Capture the cell that displays the provided text and extract its [X, Y] central coordinate. 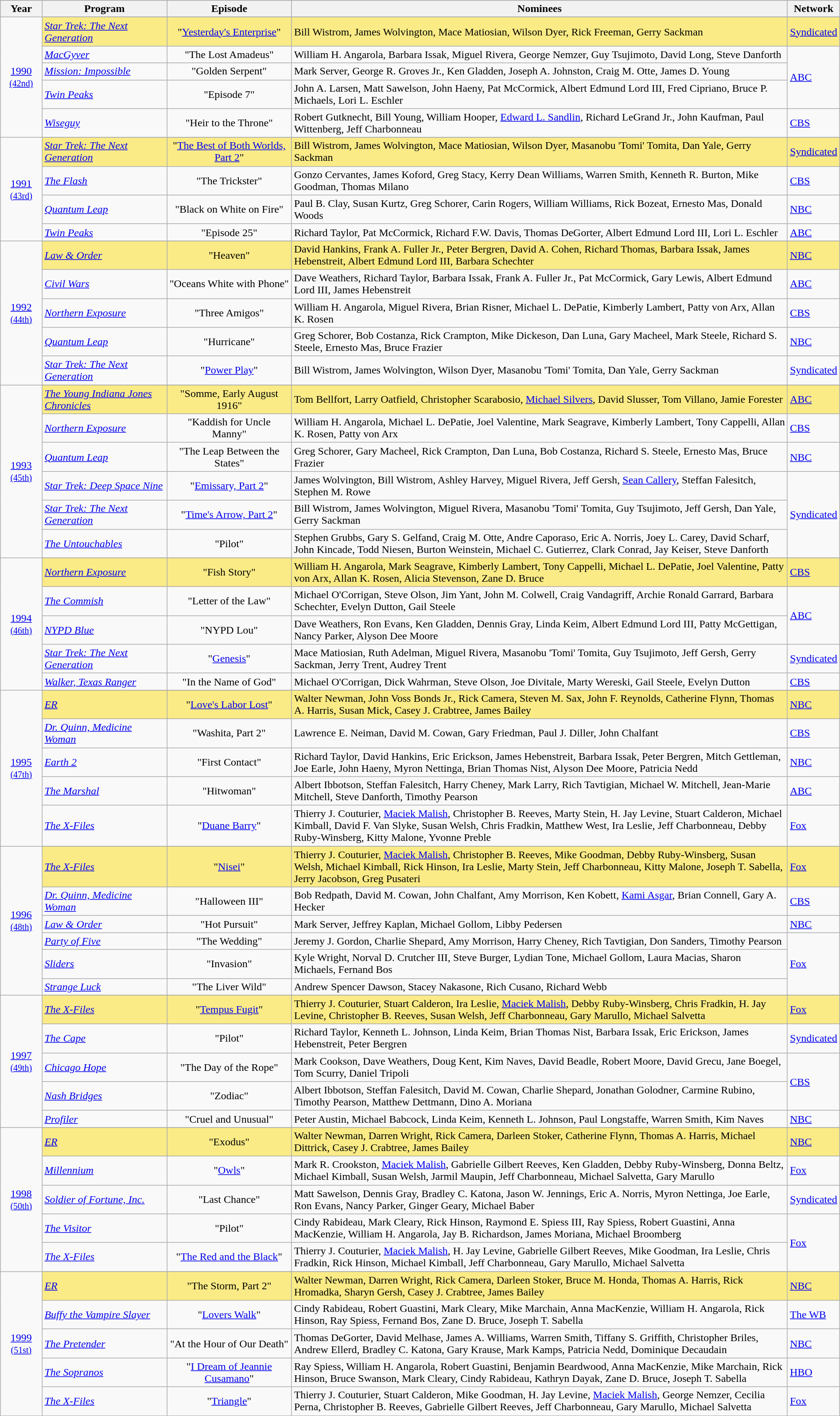
Strange Luck [105, 987]
"The Liver Wild" [229, 987]
Robert Gutknecht, Bill Young, William Hooper, Edward L. Sandlin, Richard LeGrand Jr., John Kaufman, Paul Wittenberg, Jeff Charbonneau [540, 123]
"The Lost Amadeus" [229, 54]
"Exodus" [229, 1141]
1994(46th) [21, 624]
Jeremy J. Gordon, Charlie Shepard, Amy Morrison, Harry Cheney, Rich Tavtigian, Don Sanders, Timothy Pearson [540, 941]
Michael O'Corrigan, Dick Wahrman, Steve Olson, Joe Divitale, Marty Wereski, Gail Steele, Evelyn Dutton [540, 681]
Nominees [540, 9]
"Washita, Part 2" [229, 733]
Buffy the Vampire Slayer [105, 1315]
The Visitor [105, 1228]
1992(44th) [21, 313]
1995(47th) [21, 768]
Dave Weathers, Ron Evans, Ken Gladden, Dennis Gray, Linda Keim, Albert Edmund Lord III, Patty McGettigan, Nancy Parker, Alyson Dee Moore [540, 630]
"The Storm, Part 2" [229, 1286]
"Time's Arrow, Part 2" [229, 515]
1991(43rd) [21, 189]
Sliders [105, 964]
"Episode 7" [229, 94]
"Love's Labor Lost" [229, 704]
Party of Five [105, 941]
Kyle Wright, Norval D. Crutcher III, Steve Burger, Lydian Tone, Michael Gollom, Laura Macias, Sharon Michaels, Fernand Bos [540, 964]
John A. Larsen, Matt Sawelson, John Haeny, Pat McCormick, Albert Edmund Lord III, Fred Cipriano, Bruce P. Michaels, Lori L. Eschler [540, 94]
HBO [813, 1373]
Andrew Spencer Dawson, Stacey Nakasone, Rich Cusano, Richard Webb [540, 987]
NYPD Blue [105, 630]
1999(51st) [21, 1343]
1998(50th) [21, 1199]
Year [21, 9]
Mace Matiosian, Ruth Adelman, Miguel Rivera, Masanobu 'Tomi' Tomita, Guy Tsujimoto, Jeff Gersh, Gerry Sackman, Jerry Trent, Audrey Trent [540, 658]
"At the Hour of Our Death" [229, 1343]
Wiseguy [105, 123]
The Commish [105, 601]
"Heir to the Throne" [229, 123]
"The Wedding" [229, 941]
"Golden Serpent" [229, 71]
"The Trickster" [229, 181]
Paul B. Clay, Susan Kurtz, Greg Schorer, Carin Rogers, William Williams, Rick Bozeat, Ernesto Mas, Donald Woods [540, 209]
"Emissary, Part 2" [229, 486]
Star Trek: Deep Space Nine [105, 486]
"Genesis" [229, 658]
Greg Schorer, Bob Costanza, Rick Crampton, Mike Dickeson, Dan Luna, Gary Macheel, Mark Steele, Richard S. Steele, Ernesto Mas, Bruce Frazier [540, 342]
Mission: Impossible [105, 71]
Walker, Texas Ranger [105, 681]
Earth 2 [105, 762]
Millennium [105, 1171]
"Zodiac" [229, 1096]
Peter Austin, Michael Babcock, Linda Keim, Kenneth L. Johnson, Paul Longstaffe, Warren Smith, Kim Naves [540, 1119]
The Untouchables [105, 543]
"Hot Pursuit" [229, 924]
1997(49th) [21, 1061]
"First Contact" [229, 762]
The Marshal [105, 791]
"In the Name of God" [229, 681]
"The Day of the Rope" [229, 1067]
The Sopranos [105, 1373]
"Duane Barry" [229, 826]
"Black on White on Fire" [229, 209]
The Pretender [105, 1343]
The WB [813, 1315]
"Hurricane" [229, 342]
Bob Redpath, David M. Cowan, John Chalfant, Amy Morrison, Ken Kobett, Kami Asgar, Brian Connell, Gary A. Hecker [540, 901]
"Kaddish for Uncle Manny" [229, 428]
Mark Server, Jeffrey Kaplan, Michael Gollom, Libby Pedersen [540, 924]
Richard Taylor, Pat McCormick, Richard F.W. Davis, Thomas DeGorter, Albert Edmund Lord III, Lori L. Eschler [540, 232]
Lawrence E. Neiman, David M. Cowan, Gary Friedman, Paul J. Diller, John Chalfant [540, 733]
MacGyver [105, 54]
"Heaven" [229, 255]
William H. Angarola, Barbara Issak, Miguel Rivera, George Nemzer, Guy Tsujimoto, David Long, Steve Danforth [540, 54]
Walter Newman, Darren Wright, Rick Camera, Darleen Stoker, Catherine Flynn, Thomas A. Harris, Michael Dittrick, Casey J. Crabtree, James Bailey [540, 1141]
"Tempus Fugit" [229, 1009]
1990(42nd) [21, 77]
"NYPD Lou" [229, 630]
Gonzo Cervantes, James Koford, Greg Stacy, Kerry Dean Williams, Warren Smith, Kenneth R. Burton, Mike Goodman, Thomas Milano [540, 181]
The Young Indiana Jones Chronicles [105, 400]
"Letter of the Law" [229, 601]
Episode [229, 9]
1993(45th) [21, 471]
"Nisei" [229, 867]
Richard Taylor, Kenneth L. Johnson, Linda Keim, Brian Thomas Nist, Barbara Issak, Eric Erickson, James Hebenstreit, Peter Bergren [540, 1039]
Bill Wistrom, James Wolvington, Wilson Dyer, Masanobu 'Tomi' Tomita, Dan Yale, Gerry Sackman [540, 370]
The Cape [105, 1039]
Dave Weathers, Richard Taylor, Barbara Issak, Frank A. Fuller Jr., Pat McCormick, Gary Lewis, Albert Edmund Lord III, James Hebenstreit [540, 284]
William H. Angarola, Miguel Rivera, Brian Risner, Michael L. DePatie, Kimberly Lambert, Patty von Arx, Allan K. Rosen [540, 313]
Civil Wars [105, 284]
William H. Angarola, Michael L. DePatie, Joel Valentine, Mark Seagrave, Kimberly Lambert, Tony Cappelli, Allan K. Rosen, Patty von Arx [540, 428]
"The Leap Between the States" [229, 457]
Bill Wistrom, James Wolvington, Mace Matiosian, Wilson Dyer, Rick Freeman, Gerry Sackman [540, 32]
Chicago Hope [105, 1067]
"Cruel and Unusual" [229, 1119]
"Fish Story" [229, 572]
Nash Bridges [105, 1096]
Mark Cookson, Dave Weathers, Doug Kent, Kim Naves, David Beadle, Robert Moore, David Grecu, Jane Boegel, Tom Scurry, Daniel Tripoli [540, 1067]
Mark Server, George R. Groves Jr., Ken Gladden, Joseph A. Johnston, Craig M. Otte, James D. Young [540, 71]
"Oceans White with Phone" [229, 284]
Soldier of Fortune, Inc. [105, 1199]
"Last Chance" [229, 1199]
Tom Bellfort, Larry Oatfield, Christopher Scarabosio, Michael Silvers, David Slusser, Tom Villano, Jamie Forester [540, 400]
Greg Schorer, Gary Macheel, Rick Crampton, Dan Luna, Bob Costanza, Richard S. Steele, Ernesto Mas, Bruce Frazier [540, 457]
1996(48th) [21, 921]
"Halloween III" [229, 901]
"Three Amigos" [229, 313]
"Owls" [229, 1171]
The Flash [105, 181]
"The Red and the Black" [229, 1257]
"Episode 25" [229, 232]
Program [105, 9]
"Triangle" [229, 1401]
Network [813, 9]
"Yesterday's Enterprise" [229, 32]
"Invasion" [229, 964]
Profiler [105, 1119]
"Lovers Walk" [229, 1315]
"Hitwoman" [229, 791]
"Somme, Early August 1916" [229, 400]
"Power Play" [229, 370]
Bill Wistrom, James Wolvington, Mace Matiosian, Wilson Dyer, Masanobu 'Tomi' Tomita, Dan Yale, Gerry Sackman [540, 152]
"The Best of Both Worlds, Part 2" [229, 152]
Michael O'Corrigan, Steve Olson, Jim Yant, John M. Colwell, Craig Vandagriff, Archie Ronald Garrard, Barbara Schechter, Evelyn Dutton, Gail Steele [540, 601]
James Wolvington, Bill Wistrom, Ashley Harvey, Miguel Rivera, Jeff Gersh, Sean Callery, Steffan Falesitch, Stephen M. Rowe [540, 486]
Bill Wistrom, James Wolvington, Miguel Rivera, Masanobu 'Tomi' Tomita, Guy Tsujimoto, Jeff Gersh, Dan Yale, Gerry Sackman [540, 515]
"I Dream of Jeannie Cusamano" [229, 1373]
